Find where the given text appears and provide that cell's center as [X, Y] coordinate. 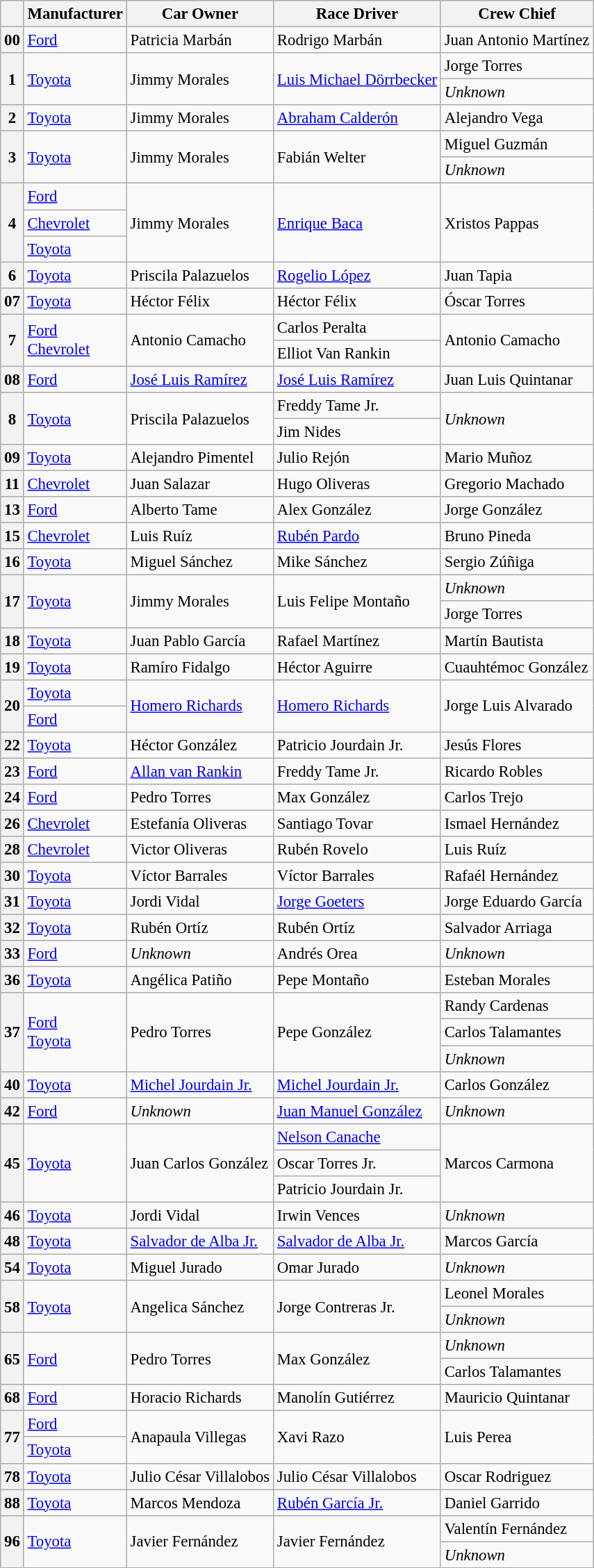
Luis Michael Dörrbecker [357, 79]
Jorge Contreras Jr. [357, 1306]
1 [13, 79]
Sergio Zúñiga [517, 562]
Juan Tapia [517, 275]
Angelica Sánchez [200, 1306]
Miguel Jurado [200, 1267]
Héctor Aguirre [357, 667]
Jorge Eduardo García [517, 902]
2 [13, 118]
13 [13, 510]
Rubén Pardo [357, 536]
54 [13, 1267]
Gregorio Machado [517, 484]
Héctor González [200, 745]
Alberto Tame [200, 510]
Victor Oliveras [200, 850]
15 [13, 536]
Allan van Rankin [200, 771]
Patricia Marbán [200, 40]
Rubén Rovelo [357, 850]
Mike Sánchez [357, 562]
26 [13, 823]
Esteban Morales [517, 980]
Anapaula Villegas [200, 1437]
Rogelio López [357, 275]
00 [13, 40]
65 [13, 1359]
Alejandro Pimentel [200, 458]
31 [13, 902]
Jesús Flores [517, 745]
Elliot Van Rankin [357, 354]
Ramíro Fidalgo [200, 667]
58 [13, 1306]
Santiago Tovar [357, 823]
Pepe González [357, 1032]
Rafael Martínez [357, 641]
07 [13, 301]
Leonel Morales [517, 1294]
Carlos Trejo [517, 798]
Rodrigo Marbán [357, 40]
Omar Jurado [357, 1267]
32 [13, 928]
Cuauhtémoc González [517, 667]
Oscar Rodriguez [517, 1476]
7 [13, 340]
20 [13, 706]
48 [13, 1241]
Valentín Fernández [517, 1528]
77 [13, 1437]
Juan Luis Quintanar [517, 379]
Óscar Torres [517, 301]
Daniel Garrido [517, 1503]
Juan Antonio Martínez [517, 40]
Jim Nides [357, 431]
09 [13, 458]
Alex González [357, 510]
Angélica Patiño [200, 980]
Ricardo Robles [517, 771]
33 [13, 954]
Pepe Montaño [357, 980]
Manolín Gutiérrez [357, 1398]
23 [13, 771]
3 [13, 157]
Ford Toyota [75, 1032]
Car Owner [200, 14]
Ford Chevrolet [75, 340]
Luis Perea [517, 1437]
Bruno Pineda [517, 536]
Mario Muñoz [517, 458]
Enrique Baca [357, 222]
Randy Cardenas [517, 1007]
Ismael Hernández [517, 823]
Irwin Vences [357, 1215]
Juan Manuel González [357, 1111]
Nelson Canache [357, 1137]
4 [13, 222]
Marcos Mendoza [200, 1503]
36 [13, 980]
46 [13, 1215]
Carlos Peralta [357, 327]
Juan Salazar [200, 484]
Miguel Sánchez [200, 562]
Oscar Torres Jr. [357, 1163]
Horacio Richards [200, 1398]
Salvador Arriaga [517, 928]
96 [13, 1541]
Julio Rejón [357, 458]
Manufacturer [75, 14]
37 [13, 1032]
Andrés Orea [357, 954]
24 [13, 798]
22 [13, 745]
40 [13, 1084]
Race Driver [357, 14]
88 [13, 1503]
Luis Felipe Montaño [357, 602]
16 [13, 562]
Estefanía Oliveras [200, 823]
Rubén García Jr. [357, 1503]
Mauricio Quintanar [517, 1398]
Crew Chief [517, 14]
Rafaél Hernández [517, 876]
78 [13, 1476]
Marcos García [517, 1241]
19 [13, 667]
28 [13, 850]
Fabián Welter [357, 157]
6 [13, 275]
Alejandro Vega [517, 118]
42 [13, 1111]
Juan Carlos González [200, 1163]
Carlos González [517, 1084]
Abraham Calderón [357, 118]
30 [13, 876]
68 [13, 1398]
17 [13, 602]
Juan Pablo García [200, 641]
45 [13, 1163]
Jorge Goeters [357, 902]
Xavi Razo [357, 1437]
Hugo Oliveras [357, 484]
Jorge Luis Alvarado [517, 706]
8 [13, 418]
11 [13, 484]
Marcos Carmona [517, 1163]
Jorge González [517, 510]
Miguel Guzmán [517, 145]
08 [13, 379]
18 [13, 641]
Martín Bautista [517, 641]
Xristos Pappas [517, 222]
